For the text-containing cell, return its midpoint in [x, y] coordinate format. 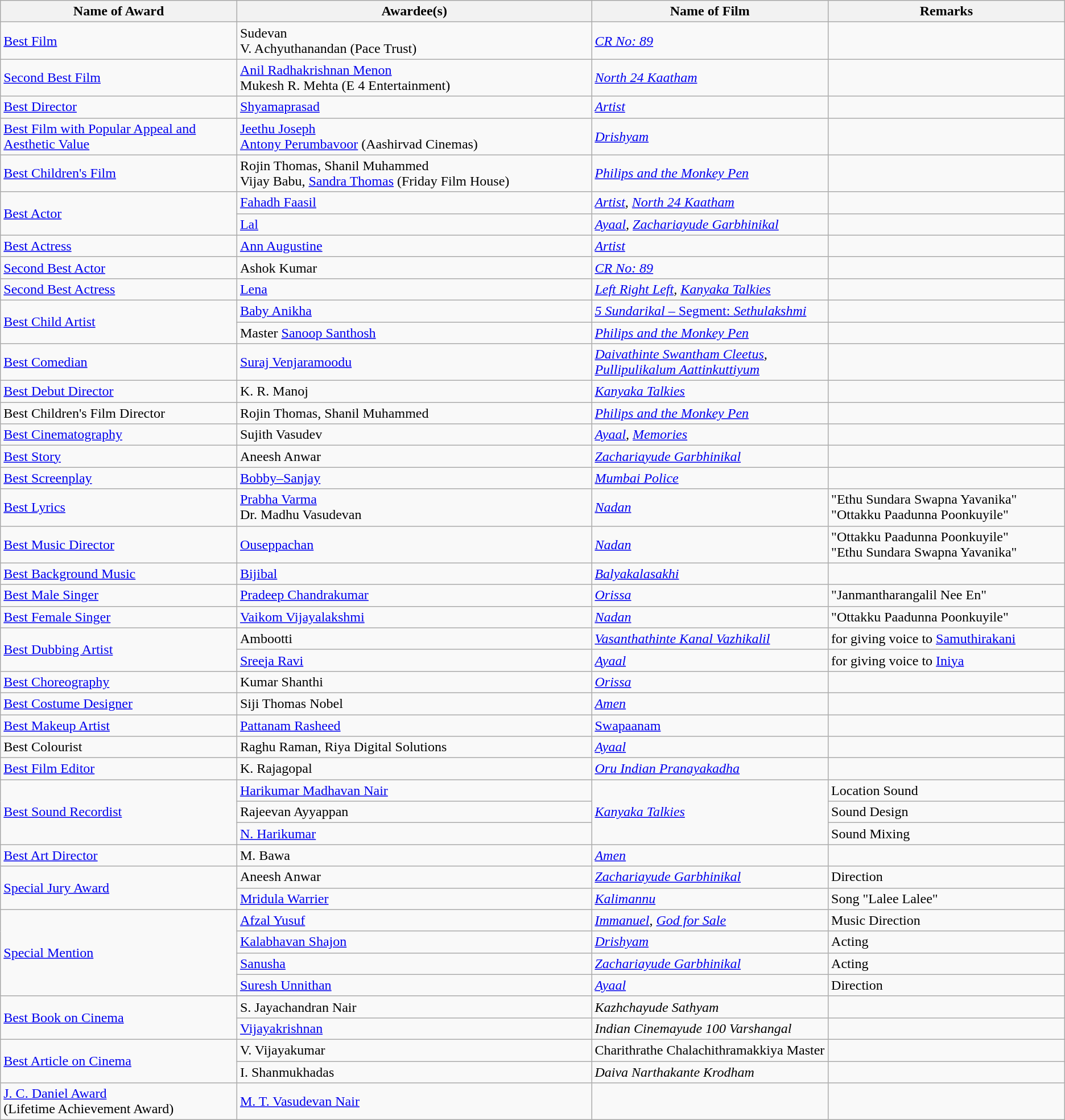
Best Book on Cinema [119, 1018]
"Janmantharangalil Nee En" [947, 595]
Best Costume Designer [119, 703]
Indian Cinemayude 100 Varshangal [710, 1028]
Left Right Left, Kanyaka Talkies [710, 289]
Best Music Director [119, 544]
Vasanthathinte Kanal Vazhikalil [710, 639]
I. Shanmukhadas [414, 1072]
Second Best Film [119, 77]
Ayaal, Memories [710, 435]
Awardee(s) [414, 11]
Best Children's Film Director [119, 413]
Rajeevan Ayyappan [414, 812]
Best Director [119, 107]
"Ethu Sundara Swapna Yavanika""Ottakku Paadunna Poonkuyile" [947, 508]
Best Film [119, 41]
Lal [414, 224]
Pattanam Rasheed [414, 726]
North 24 Kaatham [710, 77]
Best Story [119, 456]
Vijayakrishnan [414, 1028]
Best Background Music [119, 574]
Sound Mixing [947, 834]
Oru Indian Pranayakadha [710, 769]
Best Child Artist [119, 322]
Mumbai Police [710, 478]
Best Actress [119, 246]
Kalimannu [710, 899]
Remarks [947, 11]
K. R. Manoj [414, 392]
Baby Anikha [414, 311]
Ann Augustine [414, 246]
"Ottakku Paadunna Poonkuyile" [947, 617]
Bijibal [414, 574]
Best Sound Recordist [119, 812]
Sound Design [947, 812]
Best Cinematography [119, 435]
Siji Thomas Nobel [414, 703]
Immanuel, God for Sale [710, 920]
Daiva Narthakante Krodham [710, 1072]
Shyamaprasad [414, 107]
Rojin Thomas, Shanil MuhammedVijay Babu, Sandra Thomas (Friday Film House) [414, 173]
Harikumar Madhavan Nair [414, 790]
Ashok Kumar [414, 267]
Raghu Raman, Riya Digital Solutions [414, 747]
Best Debut Director [119, 392]
Bobby–Sanjay [414, 478]
Best Female Singer [119, 617]
Second Best Actress [119, 289]
Anil Radhakrishnan MenonMukesh R. Mehta (E 4 Entertainment) [414, 77]
"Ottakku Paadunna Poonkuyile""Ethu Sundara Swapna Yavanika" [947, 544]
Special Mention [119, 953]
Best Children's Film [119, 173]
Ambootti [414, 639]
Music Direction [947, 920]
Best Art Director [119, 855]
Second Best Actor [119, 267]
Ouseppachan [414, 544]
Name of Award [119, 11]
Best Actor [119, 213]
Vaikom Vijayalakshmi [414, 617]
Fahadh Faasil [414, 203]
Best Article on Cinema [119, 1061]
Best Film Editor [119, 769]
Pradeep Chandrakumar [414, 595]
Master Sanoop Santhosh [414, 333]
S. Jayachandran Nair [414, 1007]
Prabha VarmaDr. Madhu Vasudevan [414, 508]
Best Makeup Artist [119, 726]
Kazhchayude Sathyam [710, 1007]
Mridula Warrier [414, 899]
M. Bawa [414, 855]
K. Rajagopal [414, 769]
J. C. Daniel Award(Lifetime Achievement Award) [119, 1102]
Best Lyrics [119, 508]
Balyakalasakhi [710, 574]
5 Sundarikal – Segment: Sethulakshmi [710, 311]
Best Male Singer [119, 595]
Location Sound [947, 790]
Suraj Venjaramoodu [414, 362]
Kalabhavan Shajon [414, 942]
N. Harikumar [414, 834]
Rojin Thomas, Shanil Muhammed [414, 413]
M. T. Vasudevan Nair [414, 1102]
Best Film with Popular Appeal and Aesthetic Value [119, 137]
Daivathinte Swantham Cleetus, Pullipulikalum Aattinkuttiyum [710, 362]
Sujith Vasudev [414, 435]
Song "Lalee Lalee" [947, 899]
Artist, North 24 Kaatham [710, 203]
for giving voice to Iniya [947, 660]
Swapaanam [710, 726]
Name of Film [710, 11]
V. Vijayakumar [414, 1050]
for giving voice to Samuthirakani [947, 639]
Best Choreography [119, 682]
Suresh Unnithan [414, 985]
Special Jury Award [119, 888]
Sanusha [414, 963]
Best Dubbing Artist [119, 649]
Jeethu JosephAntony Perumbavoor (Aashirvad Cinemas) [414, 137]
Lena [414, 289]
Best Colourist [119, 747]
Charithrathe Chalachithramakkiya Master [710, 1050]
SudevanV. Achyuthanandan (Pace Trust) [414, 41]
Ayaal, Zachariayude Garbhinikal [710, 224]
Sreeja Ravi [414, 660]
Kumar Shanthi [414, 682]
Afzal Yusuf [414, 920]
Best Comedian [119, 362]
Best Screenplay [119, 478]
